Determine the [x, y] coordinate at the center of the cell enclosing the given text.  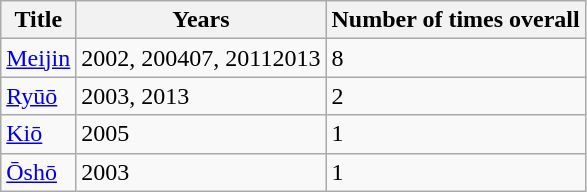
Kiō [38, 134]
Ōshō [38, 172]
Years [201, 20]
Ryūō [38, 96]
2003, 2013 [201, 96]
Meijin [38, 58]
2 [456, 96]
8 [456, 58]
2002, 200407, 20112013 [201, 58]
Title [38, 20]
2003 [201, 172]
2005 [201, 134]
Number of times overall [456, 20]
